Return the [x, y] coordinate for the center point of the cell that contains the specified text.  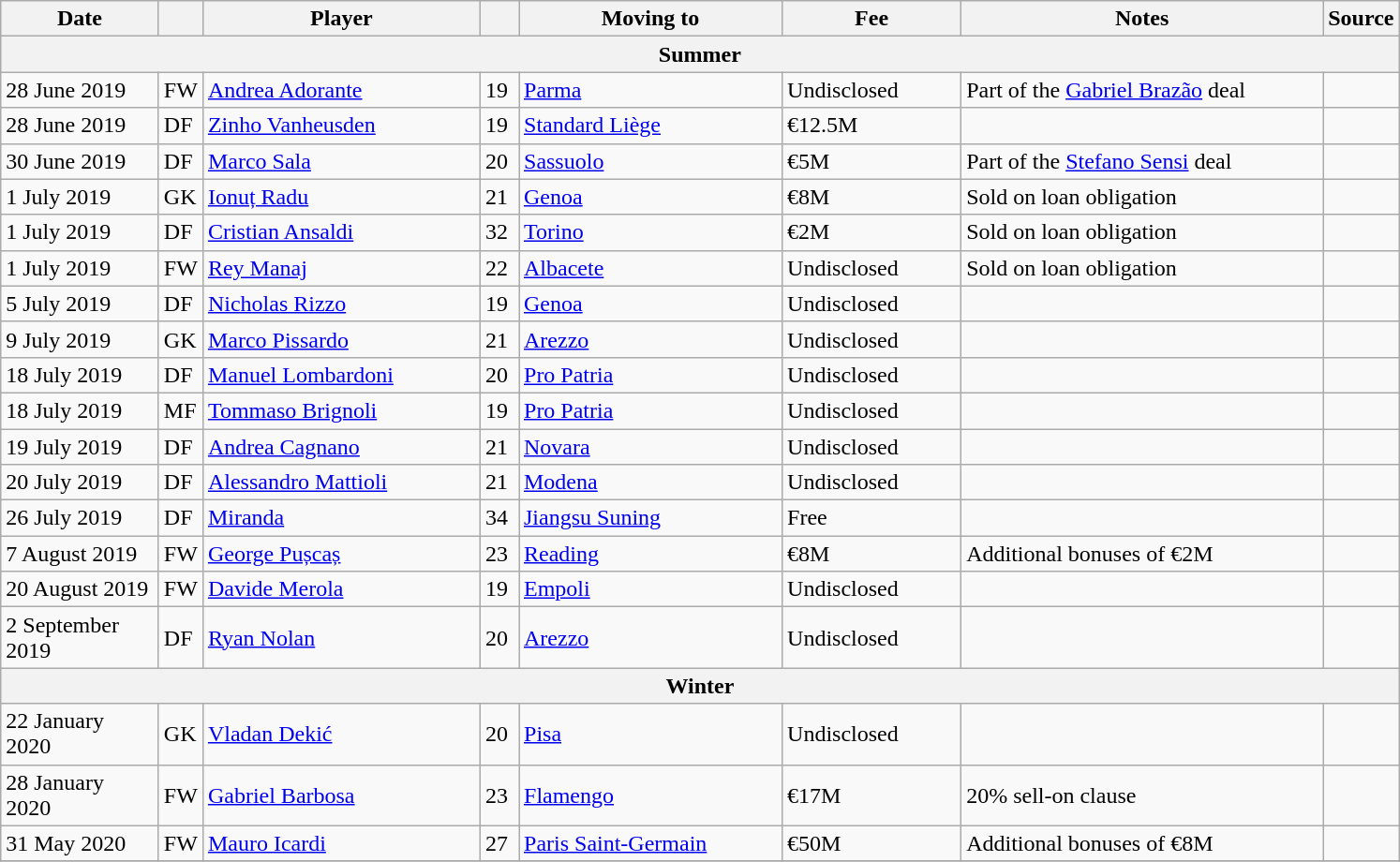
Albacete [650, 268]
7 August 2019 [81, 554]
Cristian Ansaldi [341, 232]
MF [180, 410]
€50M [871, 843]
22 [499, 268]
Jiangsu Suning [650, 518]
Gabriel Barbosa [341, 795]
19 July 2019 [81, 447]
George Pușcaș [341, 554]
Mauro Icardi [341, 843]
Davide Merola [341, 589]
27 [499, 843]
Miranda [341, 518]
Marco Sala [341, 161]
Nicholas Rizzo [341, 304]
Zinho Vanheusden [341, 126]
2 September 2019 [81, 637]
Date [81, 19]
Fee [871, 19]
Summer [700, 54]
5 July 2019 [81, 304]
31 May 2020 [81, 843]
26 July 2019 [81, 518]
Andrea Cagnano [341, 447]
20 July 2019 [81, 483]
Paris Saint-Germain [650, 843]
Ionuț Radu [341, 197]
Additional bonuses of €8M [1142, 843]
€5M [871, 161]
Free [871, 518]
Sassuolo [650, 161]
Empoli [650, 589]
Modena [650, 483]
Reading [650, 554]
Vladan Dekić [341, 735]
Notes [1142, 19]
Alessandro Mattioli [341, 483]
Rey Manaj [341, 268]
€12.5M [871, 126]
20 August 2019 [81, 589]
Ryan Nolan [341, 637]
9 July 2019 [81, 339]
Player [341, 19]
Standard Liège [650, 126]
28 January 2020 [81, 795]
Novara [650, 447]
Part of the Stefano Sensi deal [1142, 161]
Part of the Gabriel Brazão deal [1142, 90]
Flamengo [650, 795]
€17M [871, 795]
Parma [650, 90]
Marco Pissardo [341, 339]
Winter [700, 686]
Source [1361, 19]
32 [499, 232]
Pisa [650, 735]
Moving to [650, 19]
20% sell-on clause [1142, 795]
Additional bonuses of €2M [1142, 554]
Andrea Adorante [341, 90]
Torino [650, 232]
30 June 2019 [81, 161]
Manuel Lombardoni [341, 375]
22 January 2020 [81, 735]
34 [499, 518]
Tommaso Brignoli [341, 410]
€2M [871, 232]
